Extract the (x, y) coordinate from the center of the cell holding the provided text.  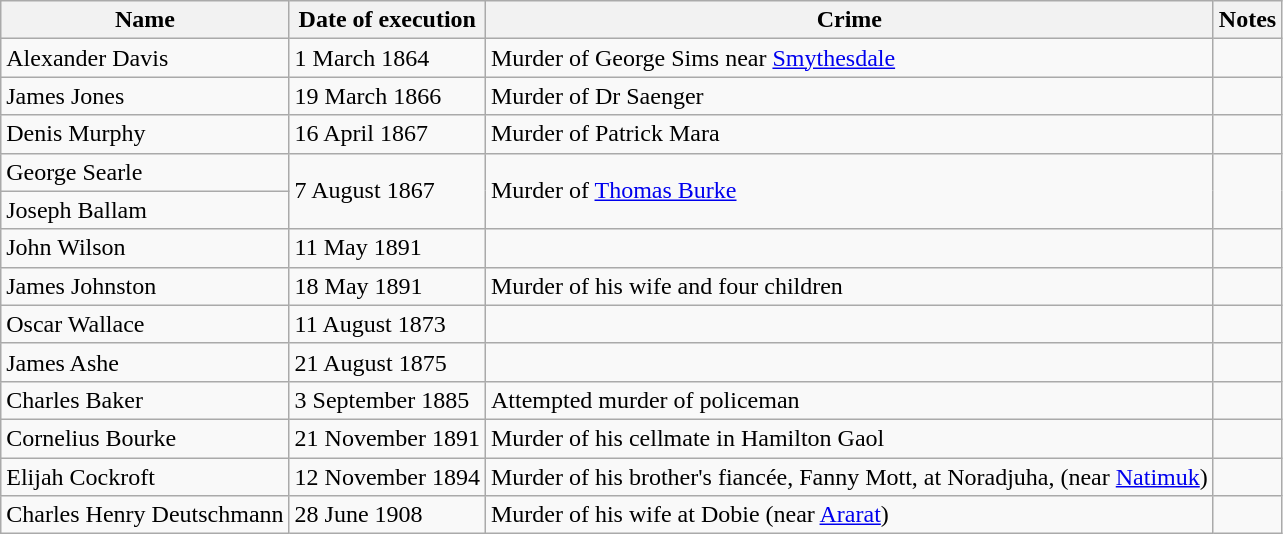
Murder of George Sims near Smythesdale (849, 58)
Attempted murder of policeman (849, 400)
28 June 1908 (387, 515)
Charles Baker (145, 400)
James Johnston (145, 286)
Date of execution (387, 20)
19 March 1866 (387, 96)
Charles Henry Deutschmann (145, 515)
Murder of Patrick Mara (849, 134)
Oscar Wallace (145, 324)
Notes (1247, 20)
Crime (849, 20)
18 May 1891 (387, 286)
21 August 1875 (387, 362)
Elijah Cockroft (145, 477)
3 September 1885 (387, 400)
Murder of his wife and four children (849, 286)
Murder of Dr Saenger (849, 96)
16 April 1867 (387, 134)
John Wilson (145, 248)
Joseph Ballam (145, 210)
11 May 1891 (387, 248)
James Jones (145, 96)
Murder of his cellmate in Hamilton Gaol (849, 438)
12 November 1894 (387, 477)
Cornelius Bourke (145, 438)
Denis Murphy (145, 134)
Murder of his brother's fiancée, Fanny Mott, at Noradjuha, (near Natimuk) (849, 477)
21 November 1891 (387, 438)
James Ashe (145, 362)
1 March 1864 (387, 58)
11 August 1873 (387, 324)
7 August 1867 (387, 191)
Alexander Davis (145, 58)
George Searle (145, 172)
Murder of Thomas Burke (849, 191)
Name (145, 20)
Murder of his wife at Dobie (near Ararat) (849, 515)
